Search for the cell housing the specified text and yield its [x, y] center coordinate. 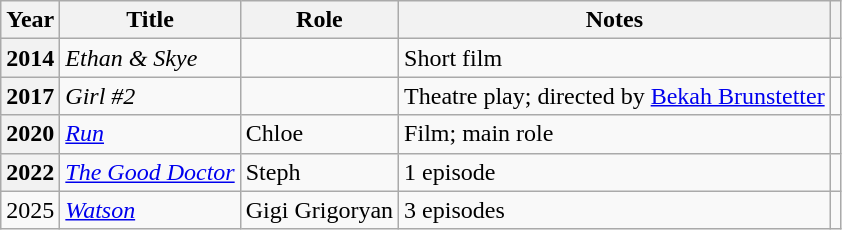
Theatre play; directed by Bekah Brunstetter [615, 96]
Notes [615, 20]
Watson [150, 210]
Year [30, 20]
Steph [319, 172]
Role [319, 20]
Girl #2 [150, 96]
2020 [30, 134]
Title [150, 20]
2025 [30, 210]
Run [150, 134]
The Good Doctor [150, 172]
1 episode [615, 172]
Gigi Grigoryan [319, 210]
2022 [30, 172]
Film; main role [615, 134]
2014 [30, 58]
Chloe [319, 134]
Short film [615, 58]
2017 [30, 96]
3 episodes [615, 210]
Ethan & Skye [150, 58]
